From the cell containing the given text, extract its center point as [X, Y] coordinate. 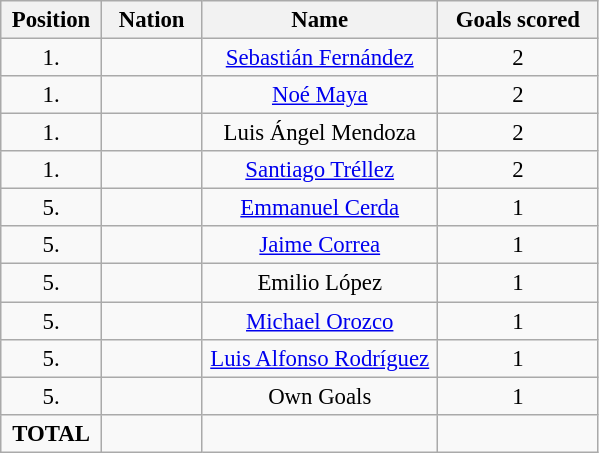
Sebastián Fernández [320, 58]
Emmanuel Cerda [320, 208]
TOTAL [52, 433]
Name [320, 20]
Luis Alfonso Rodríguez [320, 358]
Michael Orozco [320, 321]
Santiago Tréllez [320, 170]
Jaime Correa [320, 245]
Own Goals [320, 396]
Goals scored [518, 20]
Noé Maya [320, 95]
Position [52, 20]
Nation [152, 20]
Luis Ángel Mendoza [320, 133]
Emilio López [320, 283]
